Return [x, y] of the center of cell containing provided text 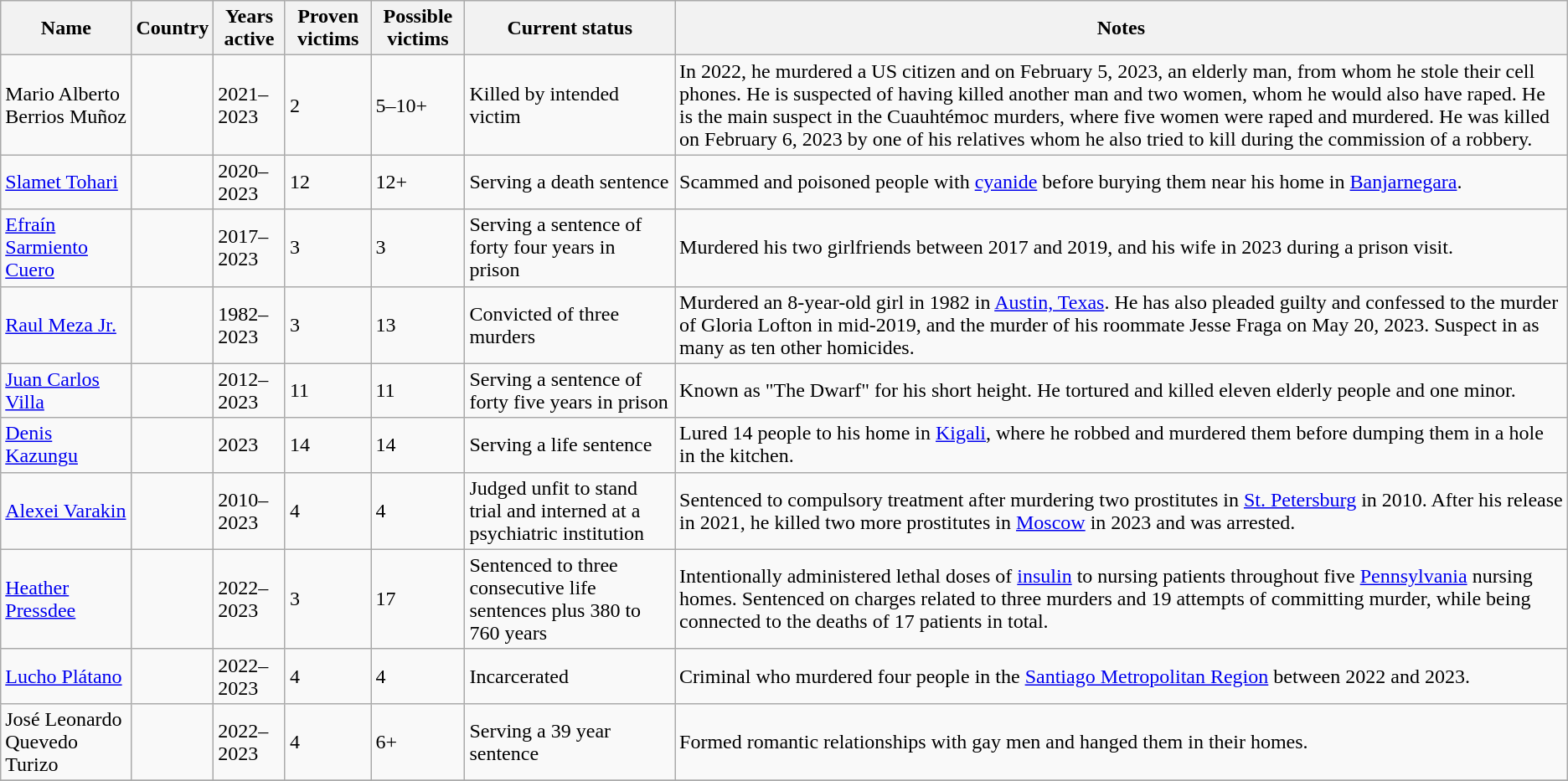
Convicted of three murders [570, 325]
Serving a life sentence [570, 445]
Juan Carlos Villa [66, 390]
Killed by intended victim [570, 105]
2021–2023 [250, 105]
Proven victims [328, 28]
Name [66, 28]
Alexei Varakin [66, 511]
Denis Kazungu [66, 445]
2 [328, 105]
12 [328, 182]
2020–2023 [250, 182]
Country [173, 28]
Serving a 39 year sentence [570, 742]
Notes [1122, 28]
Slamet Tohari [66, 182]
Judged unfit to stand trial and interned at a psychiatric institution [570, 511]
1982–2023 [250, 325]
13 [418, 325]
Criminal who murdered four people in the Santiago Metropolitan Region between 2022 and 2023. [1122, 676]
Current status [570, 28]
Incarcerated [570, 676]
2017–2023 [250, 248]
Sentenced to three consecutive life sentences plus 380 to 760 years [570, 599]
Years active [250, 28]
Mario Alberto Berrios Muñoz [66, 105]
Scammed and poisoned people with cyanide before burying them near his home in Banjarnegara. [1122, 182]
2012–2023 [250, 390]
2023 [250, 445]
Murdered his two girlfriends between 2017 and 2019, and his wife in 2023 during a prison visit. [1122, 248]
6+ [418, 742]
17 [418, 599]
Serving a death sentence [570, 182]
Raul Meza Jr. [66, 325]
José Leonardo Quevedo Turizo [66, 742]
Possible victims [418, 28]
2010–2023 [250, 511]
5–10+ [418, 105]
Lured 14 people to his home in Kigali, where he robbed and murdered them before dumping them in a hole in the kitchen. [1122, 445]
Lucho Plátano [66, 676]
Known as "The Dwarf" for his short height. He tortured and killed eleven elderly people and one minor. [1122, 390]
Serving a sentence of forty five years in prison [570, 390]
12+ [418, 182]
Efraín Sarmiento Cuero [66, 248]
Formed romantic relationships with gay men and hanged them in their homes. [1122, 742]
Heather Pressdee [66, 599]
Serving a sentence of forty four years in prison [570, 248]
